For the text-containing cell, return its midpoint in (x, y) coordinate format. 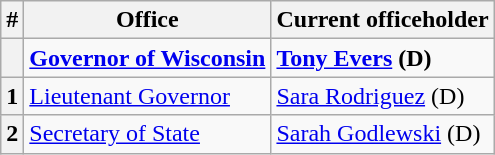
Office (148, 20)
Secretary of State (148, 134)
Sara Rodriguez (D) (382, 96)
Current officeholder (382, 20)
Sarah Godlewski (D) (382, 134)
Tony Evers (D) (382, 58)
1 (12, 96)
Lieutenant Governor (148, 96)
# (12, 20)
Governor of Wisconsin (148, 58)
2 (12, 134)
